Detect which cell encompasses the target text, then output its [X, Y] center coordinate. 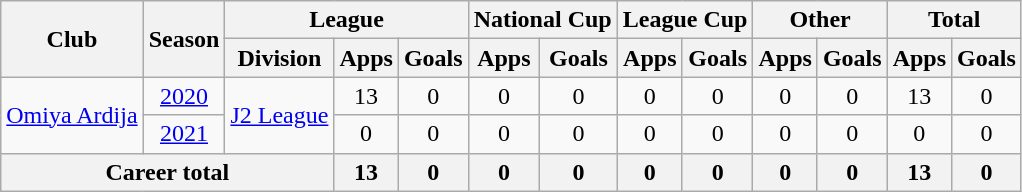
Club [72, 39]
Division [280, 58]
Career total [168, 172]
Omiya Ardija [72, 115]
League Cup [685, 20]
Season [184, 39]
Total [954, 20]
National Cup [542, 20]
2020 [184, 96]
Other [820, 20]
J2 League [280, 115]
League [346, 20]
2021 [184, 134]
